From the cell containing the given text, extract its center point as (x, y) coordinate. 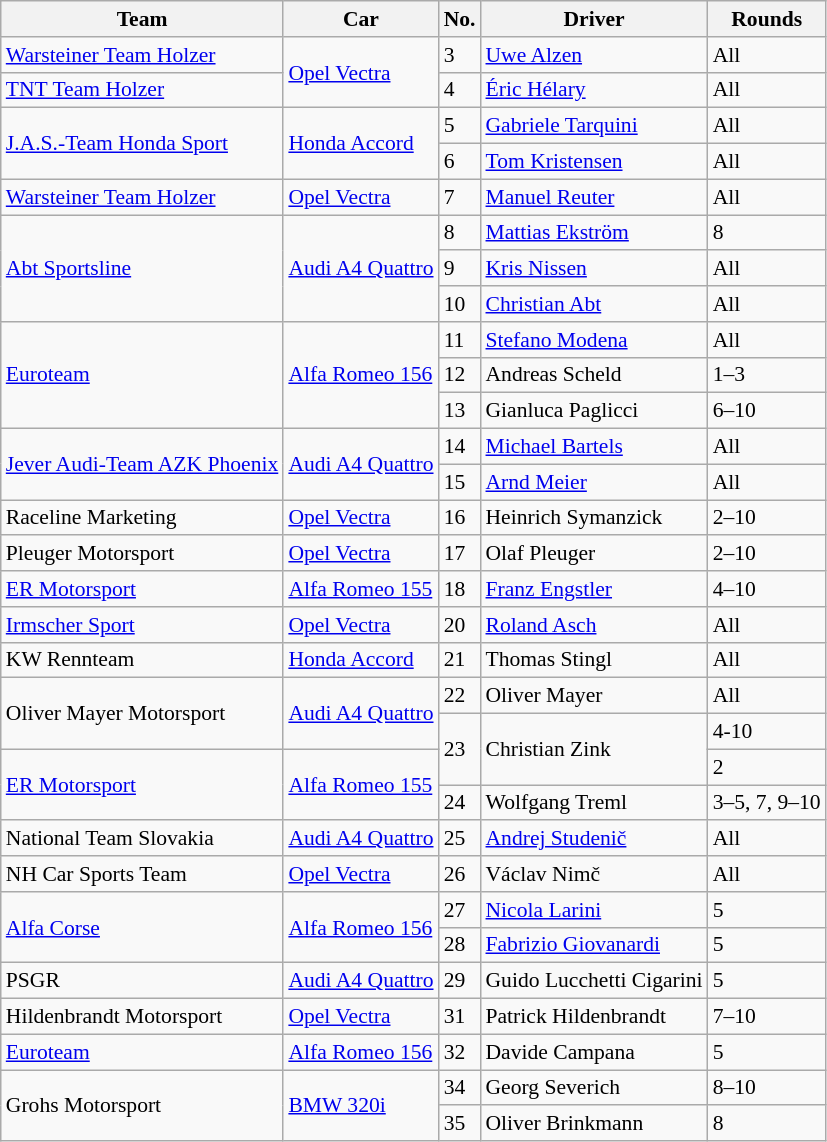
Christian Zink (594, 750)
32 (460, 1052)
Rounds (767, 19)
Christian Abt (594, 304)
Irmscher Sport (142, 625)
TNT Team Holzer (142, 90)
Kris Nissen (594, 269)
Andrej Studenič (594, 839)
14 (460, 447)
27 (460, 910)
Michael Bartels (594, 447)
Team (142, 19)
Raceline Marketing (142, 518)
31 (460, 1017)
Davide Campana (594, 1052)
4 (460, 90)
Alfa Corse (142, 928)
BMW 320i (360, 1106)
National Team Slovakia (142, 839)
Oliver Mayer (594, 696)
15 (460, 482)
KW Rennteam (142, 660)
3 (460, 55)
16 (460, 518)
Václav Nimč (594, 874)
Fabrizio Giovanardi (594, 945)
7–10 (767, 1017)
24 (460, 803)
35 (460, 1124)
9 (460, 269)
6 (460, 162)
29 (460, 981)
17 (460, 554)
Gabriele Tarquini (594, 126)
Andreas Scheld (594, 375)
Thomas Stingl (594, 660)
J.A.S.-Team Honda Sport (142, 144)
Éric Hélary (594, 90)
Hildenbrandt Motorsport (142, 1017)
34 (460, 1088)
23 (460, 750)
4–10 (767, 589)
Olaf Pleuger (594, 554)
PSGR (142, 981)
3–5, 7, 9–10 (767, 803)
Wolfgang Treml (594, 803)
18 (460, 589)
Guido Lucchetti Cigarini (594, 981)
1–3 (767, 375)
13 (460, 411)
Car (360, 19)
Driver (594, 19)
8–10 (767, 1088)
20 (460, 625)
Jever Audi-Team AZK Phoenix (142, 464)
Oliver Brinkmann (594, 1124)
10 (460, 304)
Uwe Alzen (594, 55)
4-10 (767, 732)
11 (460, 340)
Roland Asch (594, 625)
Stefano Modena (594, 340)
Nicola Larini (594, 910)
Arnd Meier (594, 482)
Pleuger Motorsport (142, 554)
26 (460, 874)
7 (460, 197)
Oliver Mayer Motorsport (142, 714)
21 (460, 660)
Manuel Reuter (594, 197)
Georg Severich (594, 1088)
Franz Engstler (594, 589)
No. (460, 19)
NH Car Sports Team (142, 874)
28 (460, 945)
Tom Kristensen (594, 162)
Heinrich Symanzick (594, 518)
2 (767, 767)
Gianluca Paglicci (594, 411)
12 (460, 375)
Mattias Ekström (594, 233)
Patrick Hildenbrandt (594, 1017)
6–10 (767, 411)
Abt Sportsline (142, 268)
Grohs Motorsport (142, 1106)
22 (460, 696)
25 (460, 839)
